Find where the given text appears and provide that cell's center as [X, Y] coordinate. 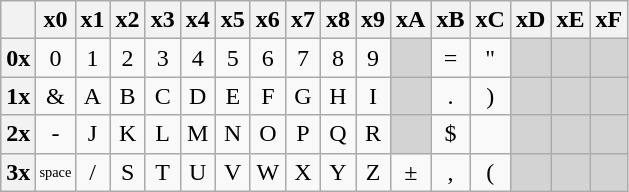
( [490, 172]
x1 [92, 20]
O [268, 134]
9 [374, 58]
S [128, 172]
P [302, 134]
X [302, 172]
Q [338, 134]
x3 [162, 20]
= [450, 58]
1 [92, 58]
$ [450, 134]
B [128, 96]
E [232, 96]
2x [18, 134]
x7 [302, 20]
C [162, 96]
x5 [232, 20]
3x [18, 172]
. [450, 96]
8 [338, 58]
- [56, 134]
G [302, 96]
x2 [128, 20]
V [232, 172]
x4 [198, 20]
K [128, 134]
xB [450, 20]
/ [92, 172]
J [92, 134]
2 [128, 58]
D [198, 96]
x0 [56, 20]
6 [268, 58]
& [56, 96]
I [374, 96]
1x [18, 96]
0 [56, 58]
N [232, 134]
) [490, 96]
3 [162, 58]
R [374, 134]
" [490, 58]
4 [198, 58]
Z [374, 172]
A [92, 96]
T [162, 172]
Y [338, 172]
x8 [338, 20]
± [411, 172]
7 [302, 58]
, [450, 172]
xA [411, 20]
5 [232, 58]
F [268, 96]
M [198, 134]
xD [530, 20]
x9 [374, 20]
xF [609, 20]
xE [570, 20]
L [162, 134]
U [198, 172]
space [56, 172]
0x [18, 58]
x6 [268, 20]
xC [490, 20]
W [268, 172]
H [338, 96]
